Identify which cell holds the provided text, then report its [X, Y] central coordinate. 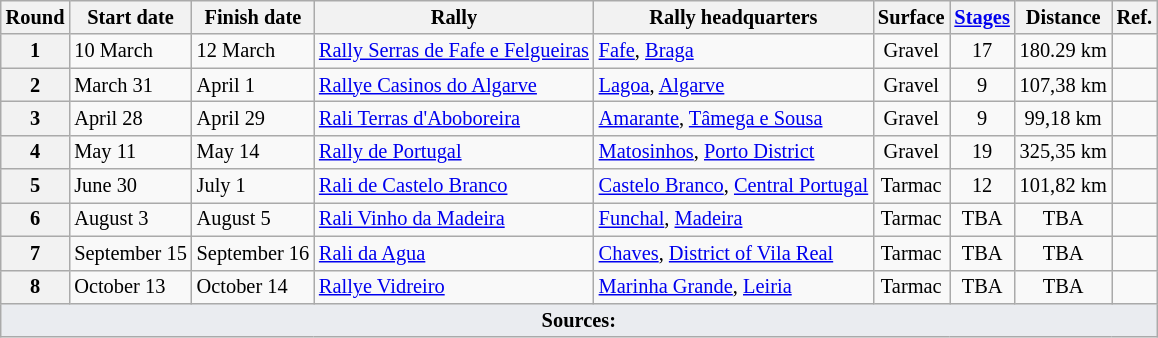
August 5 [253, 219]
Amarante, Tâmega e Sousa [734, 118]
1 [36, 51]
Rali de Castelo Branco [454, 186]
Round [36, 17]
180.29 km [1064, 51]
Rallye Vidreiro [454, 287]
19 [982, 152]
Start date [130, 17]
4 [36, 152]
Ref. [1134, 17]
September 16 [253, 253]
3 [36, 118]
Finish date [253, 17]
Rally [454, 17]
Castelo Branco, Central Portugal [734, 186]
2 [36, 85]
April 29 [253, 118]
Sources: [579, 320]
Rali da Agua [454, 253]
6 [36, 219]
Surface [911, 17]
Rally Serras de Fafe e Felgueiras [454, 51]
Rallye Casinos do Algarve [454, 85]
Chaves, District of Vila Real [734, 253]
17 [982, 51]
Distance [1064, 17]
October 13 [130, 287]
12 March [253, 51]
8 [36, 287]
99,18 km [1064, 118]
June 30 [130, 186]
April 28 [130, 118]
Stages [982, 17]
Lagoa, Algarve [734, 85]
10 March [130, 51]
12 [982, 186]
May 14 [253, 152]
5 [36, 186]
7 [36, 253]
Rally de Portugal [454, 152]
Marinha Grande, Leiria [734, 287]
Fafe, Braga [734, 51]
101,82 km [1064, 186]
October 14 [253, 287]
107,38 km [1064, 85]
Rali Terras d'Aboboreira [454, 118]
Funchal, Madeira [734, 219]
July 1 [253, 186]
325,35 km [1064, 152]
March 31 [130, 85]
Rali Vinho da Madeira [454, 219]
August 3 [130, 219]
May 11 [130, 152]
April 1 [253, 85]
Matosinhos, Porto District [734, 152]
September 15 [130, 253]
Rally headquarters [734, 17]
